Extract the (X, Y) coordinate from the center of the cell holding the provided text.  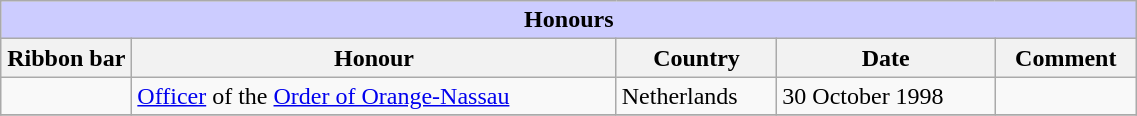
Date (886, 58)
Honour (374, 58)
Ribbon bar (66, 58)
Netherlands (696, 96)
30 October 1998 (886, 96)
Honours (569, 20)
Officer of the Order of Orange-Nassau (374, 96)
Comment (1066, 58)
Country (696, 58)
